Provide the (x, y) coordinate of the cell's center where the given text is located.  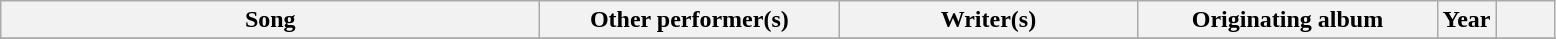
Song (270, 20)
Originating album (1288, 20)
Year (1466, 20)
Other performer(s) (690, 20)
Writer(s) (988, 20)
